Identify which cell holds the provided text, then report its [x, y] central coordinate. 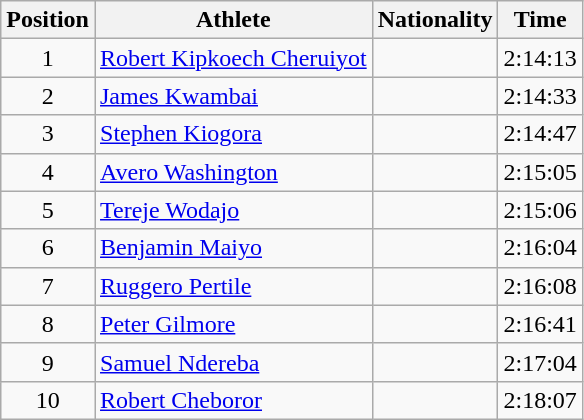
2:15:05 [540, 172]
James Kwambai [233, 96]
5 [48, 210]
Nationality [435, 20]
9 [48, 362]
Athlete [233, 20]
Time [540, 20]
2:17:04 [540, 362]
2:18:07 [540, 400]
Stephen Kiogora [233, 134]
2:15:06 [540, 210]
Avero Washington [233, 172]
Ruggero Pertile [233, 286]
2 [48, 96]
2:16:04 [540, 248]
2:16:08 [540, 286]
Robert Cheboror [233, 400]
Robert Kipkoech Cheruiyot [233, 58]
3 [48, 134]
8 [48, 324]
2:14:33 [540, 96]
Benjamin Maiyo [233, 248]
1 [48, 58]
2:14:47 [540, 134]
6 [48, 248]
Peter Gilmore [233, 324]
10 [48, 400]
4 [48, 172]
Samuel Ndereba [233, 362]
2:16:41 [540, 324]
Position [48, 20]
Tereje Wodajo [233, 210]
7 [48, 286]
2:14:13 [540, 58]
